Find where the given text appears and provide that cell's center as (X, Y) coordinate. 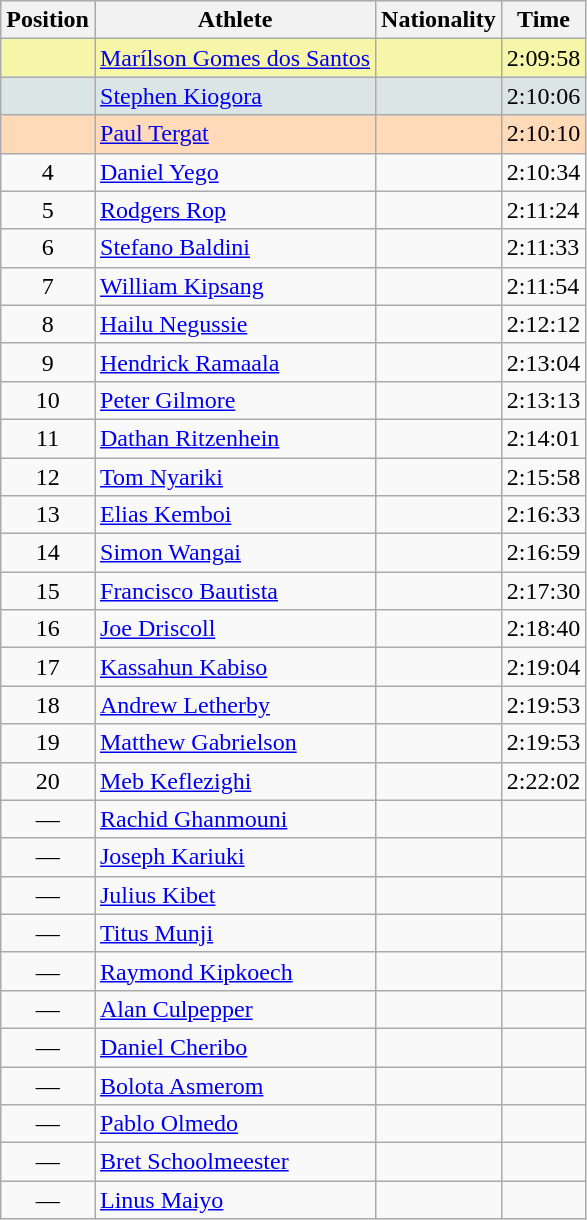
18 (48, 705)
6 (48, 248)
Peter Gilmore (234, 400)
Daniel Yego (234, 172)
2:13:04 (543, 362)
Matthew Gabrielson (234, 743)
Athlete (234, 20)
2:16:59 (543, 553)
Simon Wangai (234, 553)
2:15:58 (543, 477)
2:18:40 (543, 629)
Raymond Kipkoech (234, 971)
2:11:33 (543, 248)
Stefano Baldini (234, 248)
7 (48, 286)
Andrew Letherby (234, 705)
2:13:13 (543, 400)
Joseph Kariuki (234, 857)
William Kipsang (234, 286)
11 (48, 438)
2:09:58 (543, 58)
13 (48, 515)
2:10:10 (543, 134)
4 (48, 172)
2:10:06 (543, 96)
2:22:02 (543, 781)
Kassahun Kabiso (234, 667)
Bolota Asmerom (234, 1085)
Rachid Ghanmouni (234, 819)
16 (48, 629)
2:19:04 (543, 667)
2:12:12 (543, 324)
2:14:01 (543, 438)
Titus Munji (234, 933)
Rodgers Rop (234, 210)
Elias Kemboi (234, 515)
Nationality (439, 20)
2:11:54 (543, 286)
2:10:34 (543, 172)
Hendrick Ramaala (234, 362)
Alan Culpepper (234, 1009)
19 (48, 743)
Tom Nyariki (234, 477)
14 (48, 553)
Hailu Negussie (234, 324)
2:17:30 (543, 591)
Pablo Olmedo (234, 1124)
12 (48, 477)
Julius Kibet (234, 895)
Time (543, 20)
9 (48, 362)
Paul Tergat (234, 134)
8 (48, 324)
5 (48, 210)
Bret Schoolmeester (234, 1162)
Joe Driscoll (234, 629)
Marílson Gomes dos Santos (234, 58)
20 (48, 781)
Meb Keflezighi (234, 781)
17 (48, 667)
Linus Maiyo (234, 1200)
10 (48, 400)
2:16:33 (543, 515)
Daniel Cheribo (234, 1047)
Position (48, 20)
Francisco Bautista (234, 591)
Stephen Kiogora (234, 96)
Dathan Ritzenhein (234, 438)
15 (48, 591)
2:11:24 (543, 210)
